From the cell containing the given text, extract its center point as (X, Y) coordinate. 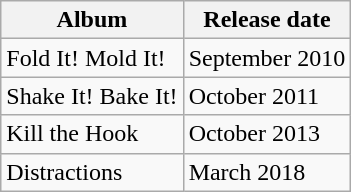
Shake It! Bake It! (92, 96)
Fold It! Mold It! (92, 58)
October 2011 (267, 96)
September 2010 (267, 58)
October 2013 (267, 134)
Release date (267, 20)
Album (92, 20)
Distractions (92, 172)
Kill the Hook (92, 134)
March 2018 (267, 172)
